From the cell containing the given text, extract its center point as (X, Y) coordinate. 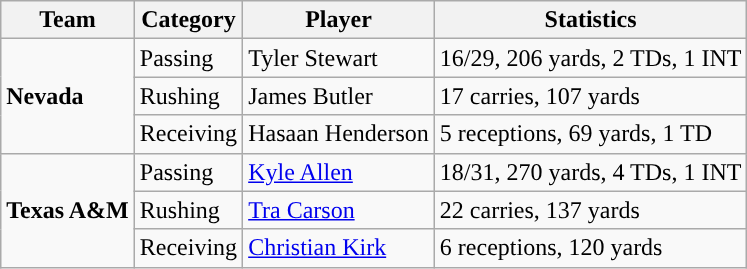
17 carries, 107 yards (590, 96)
Tra Carson (339, 210)
22 carries, 137 yards (590, 210)
Category (188, 20)
6 receptions, 120 yards (590, 248)
Player (339, 20)
Tyler Stewart (339, 58)
Hasaan Henderson (339, 134)
18/31, 270 yards, 4 TDs, 1 INT (590, 172)
James Butler (339, 96)
16/29, 206 yards, 2 TDs, 1 INT (590, 58)
Kyle Allen (339, 172)
Nevada (68, 96)
Christian Kirk (339, 248)
Texas A&M (68, 210)
Statistics (590, 20)
5 receptions, 69 yards, 1 TD (590, 134)
Team (68, 20)
